Detect which cell encompasses the target text, then output its [x, y] center coordinate. 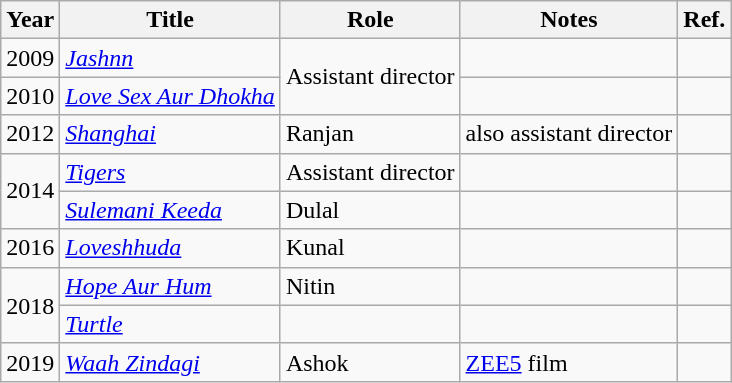
2014 [30, 191]
2009 [30, 58]
Shanghai [170, 134]
Love Sex Aur Dhokha [170, 96]
Ranjan [370, 134]
2018 [30, 305]
Dulal [370, 210]
Tigers [170, 172]
Hope Aur Hum [170, 286]
2010 [30, 96]
also assistant director [569, 134]
Jashnn [170, 58]
Role [370, 20]
2019 [30, 362]
Kunal [370, 248]
Ashok [370, 362]
Title [170, 20]
2016 [30, 248]
ZEE5 film [569, 362]
Turtle [170, 324]
Notes [569, 20]
2012 [30, 134]
Sulemani Keeda [170, 210]
Ref. [704, 20]
Waah Zindagi [170, 362]
Year [30, 20]
Nitin [370, 286]
Loveshhuda [170, 248]
